Detect which cell encompasses the target text, then output its [x, y] center coordinate. 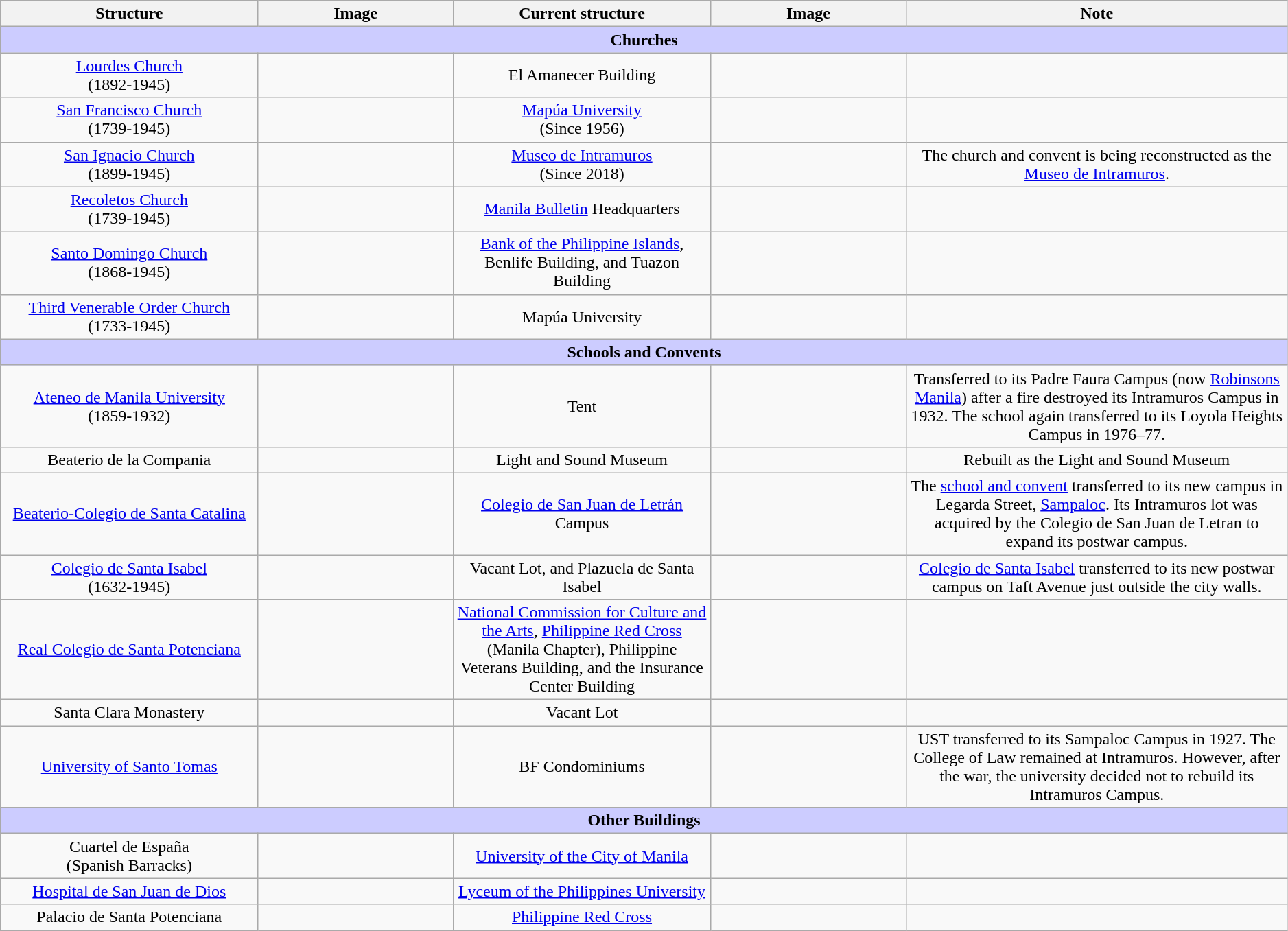
Churches [644, 40]
Mapúa University(Since 1956) [582, 119]
Philippine Red Cross [582, 917]
Bank of the Philippine Islands, Benlife Building, and Tuazon Building [582, 263]
University of Santo Tomas [129, 767]
Colegio de Santa Isabel(1632-1945) [129, 576]
Structure [129, 14]
Cuartel de España(Spanish Barracks) [129, 856]
Colegio de Santa Isabel transferred to its new postwar campus on Taft Avenue just outside the city walls. [1097, 576]
Note [1097, 14]
Museo de Intramuros(Since 2018) [582, 165]
Lyceum of the Philippines University [582, 891]
The church and convent is being reconstructed as the Museo de Intramuros. [1097, 165]
Real Colegio de Santa Potenciana [129, 650]
Light and Sound Museum [582, 460]
National Commission for Culture and the Arts, Philippine Red Cross (Manila Chapter), Philippine Veterans Building, and the Insurance Center Building [582, 650]
San Ignacio Church(1899-1945) [129, 165]
Beaterio de la Compania [129, 460]
Ateneo de Manila University(1859-1932) [129, 406]
Beaterio-Colegio de Santa Catalina [129, 513]
Rebuilt as the Light and Sound Museum [1097, 460]
Santa Clara Monastery [129, 713]
Vacant Lot [582, 713]
El Amanecer Building [582, 75]
Tent [582, 406]
University of the City of Manila [582, 856]
Manila Bulletin Headquarters [582, 209]
Santo Domingo Church(1868-1945) [129, 263]
Hospital de San Juan de Dios [129, 891]
Palacio de Santa Potenciana [129, 917]
Colegio de San Juan de Letrán Campus [582, 513]
Third Venerable Order Church(1733-1945) [129, 317]
BF Condominiums [582, 767]
Vacant Lot, and Plazuela de Santa Isabel [582, 576]
Recoletos Church(1739-1945) [129, 209]
San Francisco Church(1739-1945) [129, 119]
Other Buildings [644, 821]
Schools and Convents [644, 352]
Mapúa University [582, 317]
Lourdes Church(1892-1945) [129, 75]
Current structure [582, 14]
